Find where the given text appears and provide that cell's center as [x, y] coordinate. 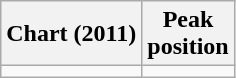
Chart (2011) [72, 34]
Peakposition [188, 34]
